Output the (x, y) coordinate of the center of the cell containing the given text.  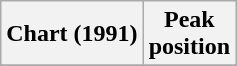
Chart (1991) (72, 34)
Peakposition (189, 34)
